Return (X, Y) of the center of cell containing provided text 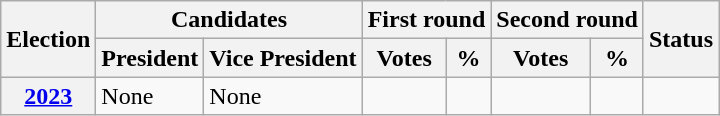
Status (680, 39)
Candidates (229, 20)
2023 (48, 96)
President (150, 58)
Second round (568, 20)
Election (48, 39)
Vice President (283, 58)
First round (426, 20)
